Provide the [X, Y] coordinate of the cell's center where the given text is located.  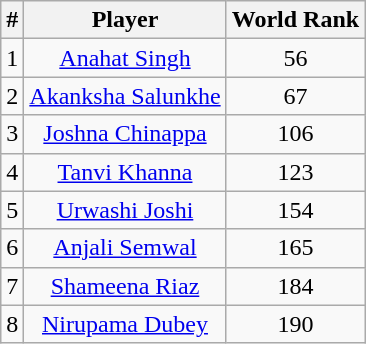
Shameena Riaz [125, 286]
Akanksha Salunkhe [125, 96]
154 [295, 210]
123 [295, 172]
1 [12, 58]
165 [295, 248]
Anahat Singh [125, 58]
Tanvi Khanna [125, 172]
Joshna Chinappa [125, 134]
56 [295, 58]
Anjali Semwal [125, 248]
World Rank [295, 20]
190 [295, 324]
5 [12, 210]
Urwashi Joshi [125, 210]
Nirupama Dubey [125, 324]
106 [295, 134]
67 [295, 96]
2 [12, 96]
4 [12, 172]
7 [12, 286]
6 [12, 248]
184 [295, 286]
8 [12, 324]
3 [12, 134]
# [12, 20]
Player [125, 20]
